For the text-containing cell, return its midpoint in [X, Y] coordinate format. 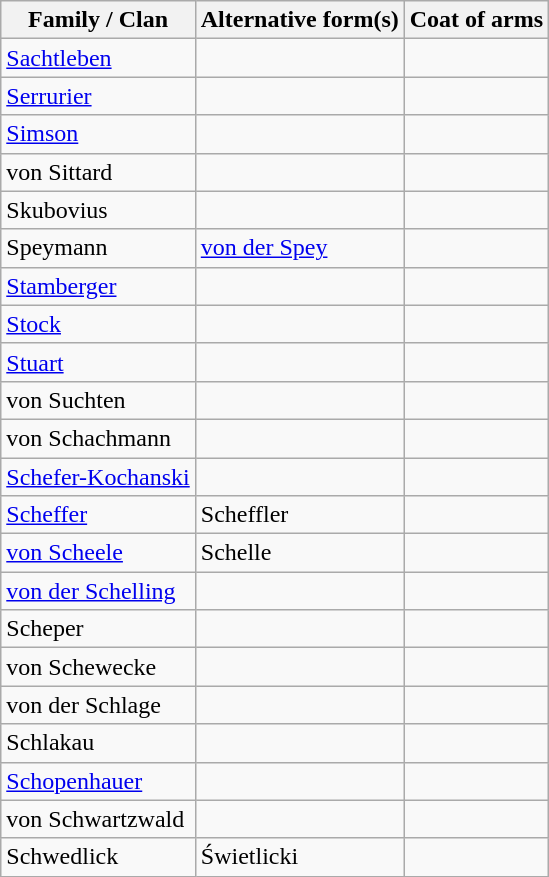
von der Schelling [98, 591]
Skubovius [98, 210]
Schefer-Kochanski [98, 477]
Alternative form(s) [300, 20]
von der Spey [300, 248]
Schlakau [98, 743]
von Schwartzwald [98, 819]
Scheffler [300, 515]
Family / Clan [98, 20]
Sachtleben [98, 58]
von Scheele [98, 553]
Stamberger [98, 286]
von Suchten [98, 400]
von Sittard [98, 172]
Speymann [98, 248]
Schopenhauer [98, 781]
Stock [98, 324]
Scheper [98, 629]
Schwedlick [98, 857]
Serrurier [98, 96]
Simson [98, 134]
Świetlicki [300, 857]
Schelle [300, 553]
Scheffer [98, 515]
Stuart [98, 362]
von der Schlage [98, 705]
Coat of arms [476, 20]
von Schewecke [98, 667]
von Schachmann [98, 438]
